Return the (X, Y) coordinate for the center point of the cell that contains the specified text.  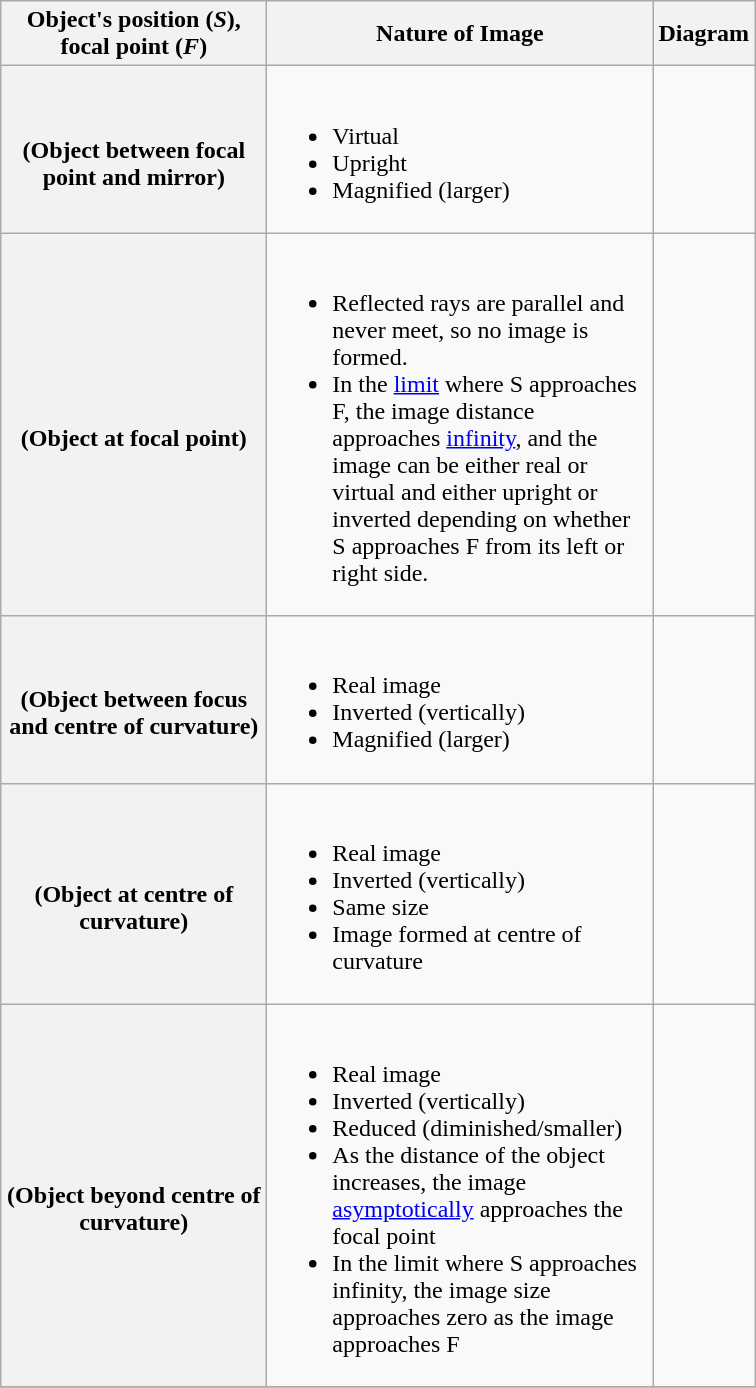
(Object at focal point) (134, 424)
Nature of Image (460, 34)
(Object between focus and centre of curvature) (134, 700)
Object's position (S), focal point (F) (134, 34)
Real imageInverted (vertically)Magnified (larger) (460, 700)
Diagram (704, 34)
(Object between focal point and mirror) (134, 150)
Real imageInverted (vertically)Same sizeImage formed at centre of curvature (460, 894)
(Object beyond centre of curvature) (134, 1196)
VirtualUprightMagnified (larger) (460, 150)
(Object at centre of curvature) (134, 894)
